Pinpoint the cell where the given text exists, returning its (X, Y) midpoint coordinate. 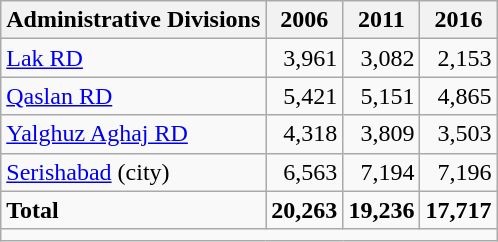
3,503 (458, 134)
3,809 (382, 134)
20,263 (304, 210)
6,563 (304, 172)
Yalghuz Aghaj RD (134, 134)
2,153 (458, 58)
19,236 (382, 210)
5,421 (304, 96)
Serishabad (city) (134, 172)
5,151 (382, 96)
2006 (304, 20)
7,196 (458, 172)
Total (134, 210)
4,865 (458, 96)
Lak RD (134, 58)
Qaslan RD (134, 96)
2011 (382, 20)
17,717 (458, 210)
Administrative Divisions (134, 20)
4,318 (304, 134)
7,194 (382, 172)
3,961 (304, 58)
2016 (458, 20)
3,082 (382, 58)
